Find where the given text appears and provide that cell's center as (X, Y) coordinate. 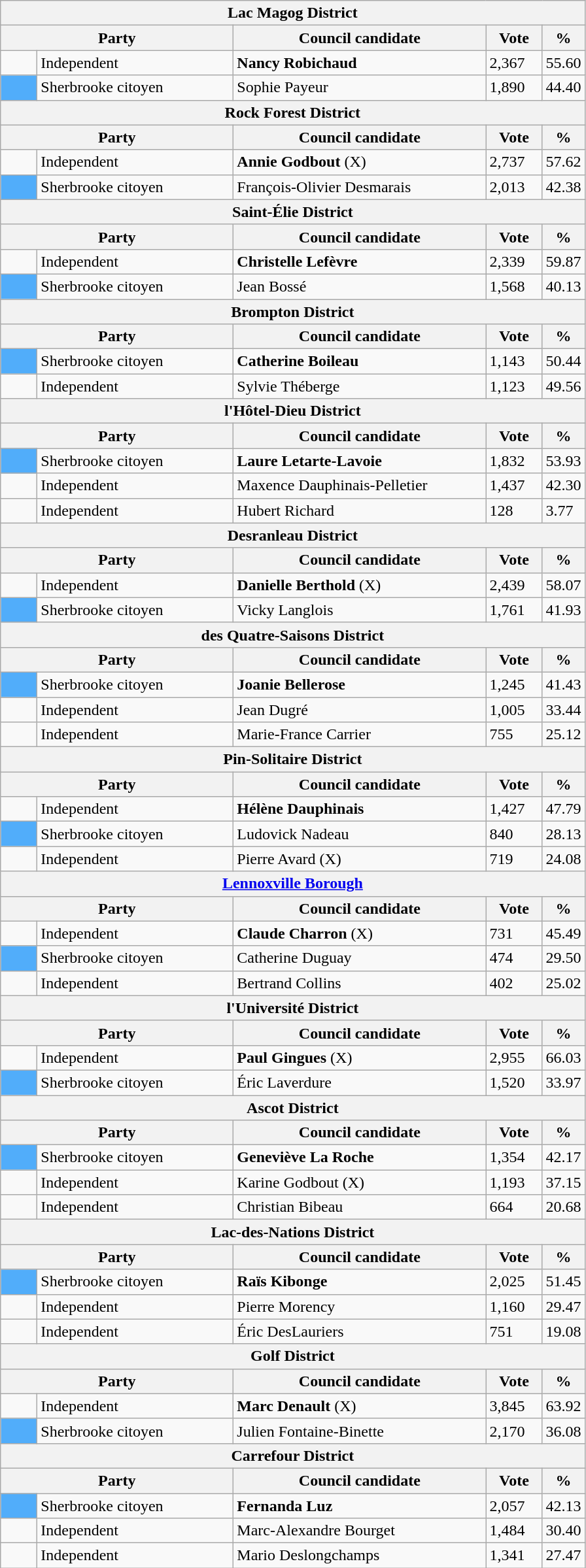
33.44 (564, 709)
Éric DesLauriers (360, 1331)
719 (514, 859)
29.47 (564, 1307)
42.38 (564, 187)
Danielle Berthold (X) (360, 585)
41.93 (564, 610)
3.77 (564, 510)
Mario Deslongchamps (360, 1556)
des Quatre-Saisons District (293, 635)
28.13 (564, 834)
128 (514, 510)
Christian Bibeau (360, 1207)
Pin-Solitaire District (293, 759)
33.97 (564, 1082)
Lac Magog District (293, 13)
751 (514, 1331)
1,160 (514, 1307)
42.13 (564, 1505)
1,005 (514, 709)
50.44 (564, 361)
Desranleau District (293, 535)
37.15 (564, 1182)
Bertrand Collins (360, 983)
Joanie Bellerose (360, 684)
29.50 (564, 958)
l'Université District (293, 1008)
Jean Bossé (360, 286)
474 (514, 958)
20.68 (564, 1207)
840 (514, 834)
58.07 (564, 585)
Hélène Dauphinais (360, 809)
57.62 (564, 162)
Jean Dugré (360, 709)
1,341 (514, 1556)
Catherine Duguay (360, 958)
Maxence Dauphinais-Pelletier (360, 486)
Pierre Avard (X) (360, 859)
1,568 (514, 286)
Hubert Richard (360, 510)
44.40 (564, 88)
l'Hôtel-Dieu District (293, 411)
Saint-Élie District (293, 212)
1,143 (514, 361)
1,437 (514, 486)
Rock Forest District (293, 112)
53.93 (564, 461)
2,339 (514, 261)
47.79 (564, 809)
51.45 (564, 1282)
731 (514, 933)
Golf District (293, 1356)
2,737 (514, 162)
Marc Denault (X) (360, 1406)
Lac-des-Nations District (293, 1232)
59.87 (564, 261)
Annie Godbout (X) (360, 162)
36.08 (564, 1431)
1,761 (514, 610)
Vicky Langlois (360, 610)
45.49 (564, 933)
Raïs Kibonge (360, 1282)
2,170 (514, 1431)
1,890 (514, 88)
1,245 (514, 684)
1,123 (514, 386)
49.56 (564, 386)
Brompton District (293, 312)
755 (514, 735)
Laure Letarte-Lavoie (360, 461)
Lennoxville Borough (293, 884)
Marie-France Carrier (360, 735)
Marc-Alexandre Bourget (360, 1531)
664 (514, 1207)
1,354 (514, 1158)
2,013 (514, 187)
Christelle Lefèvre (360, 261)
Carrefour District (293, 1456)
19.08 (564, 1331)
François-Olivier Desmarais (360, 187)
Claude Charron (X) (360, 933)
63.92 (564, 1406)
Sophie Payeur (360, 88)
41.43 (564, 684)
42.17 (564, 1158)
Ludovick Nadeau (360, 834)
1,427 (514, 809)
Paul Gingues (X) (360, 1058)
Catherine Boileau (360, 361)
40.13 (564, 286)
1,520 (514, 1082)
Karine Godbout (X) (360, 1182)
Nancy Robichaud (360, 63)
25.02 (564, 983)
Sylvie Théberge (360, 386)
1,832 (514, 461)
Pierre Morency (360, 1307)
1,193 (514, 1182)
25.12 (564, 735)
Éric Laverdure (360, 1082)
Julien Fontaine-Binette (360, 1431)
Ascot District (293, 1108)
402 (514, 983)
24.08 (564, 859)
42.30 (564, 486)
3,845 (514, 1406)
1,484 (514, 1531)
55.60 (564, 63)
2,955 (514, 1058)
27.47 (564, 1556)
2,439 (514, 585)
2,367 (514, 63)
Geneviève La Roche (360, 1158)
30.40 (564, 1531)
2,057 (514, 1505)
Fernanda Luz (360, 1505)
66.03 (564, 1058)
2,025 (514, 1282)
